Find where the given text appears and provide that cell's center as (x, y) coordinate. 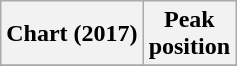
Peakposition (189, 34)
Chart (2017) (72, 34)
